Return [X, Y] of the center of cell containing provided text 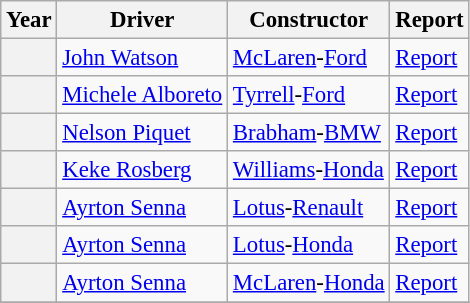
Michele Alboreto [142, 95]
McLaren-Honda [309, 283]
Constructor [309, 20]
John Watson [142, 58]
Driver [142, 20]
Year [29, 20]
Lotus-Renault [309, 208]
Tyrrell-Ford [309, 95]
Keke Rosberg [142, 170]
Brabham-BMW [309, 133]
McLaren-Ford [309, 58]
Lotus-Honda [309, 245]
Williams-Honda [309, 170]
Nelson Piquet [142, 133]
